Return (x, y) of the center of cell containing provided text 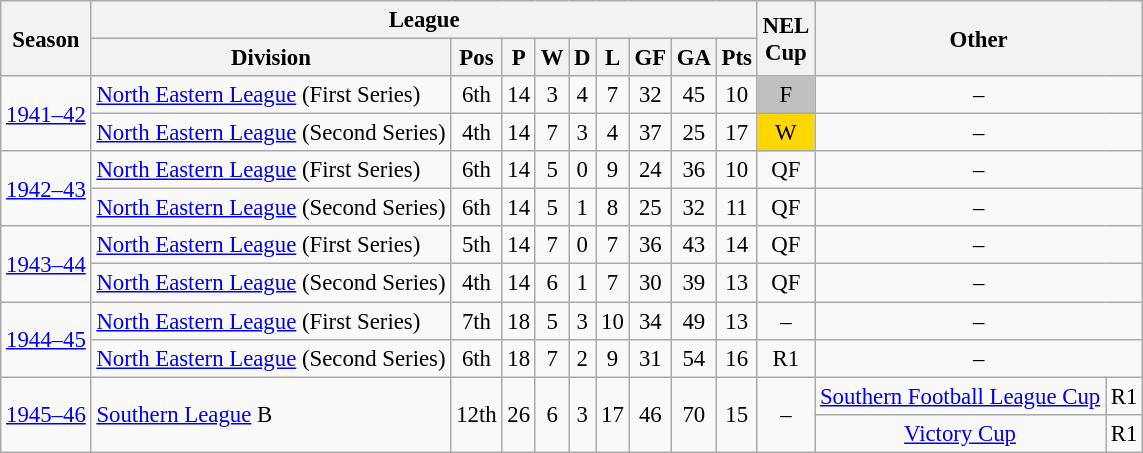
2 (582, 358)
Other (979, 38)
45 (694, 95)
8 (612, 208)
Season (46, 38)
46 (650, 414)
1942–43 (46, 188)
F (786, 95)
Southern Football League Cup (960, 396)
37 (650, 133)
49 (694, 321)
31 (650, 358)
5th (476, 245)
12th (476, 414)
Victory Cup (960, 433)
1944–45 (46, 340)
GA (694, 58)
54 (694, 358)
34 (650, 321)
Southern League B (271, 414)
NELCup (786, 38)
Pts (736, 58)
Pos (476, 58)
GF (650, 58)
70 (694, 414)
43 (694, 245)
7th (476, 321)
L (612, 58)
30 (650, 283)
16 (736, 358)
11 (736, 208)
1945–46 (46, 414)
1943–44 (46, 264)
League (424, 20)
26 (518, 414)
39 (694, 283)
1941–42 (46, 114)
15 (736, 414)
24 (650, 170)
P (518, 58)
Division (271, 58)
D (582, 58)
